Extract the [x, y] coordinate from the center of the cell holding the provided text.  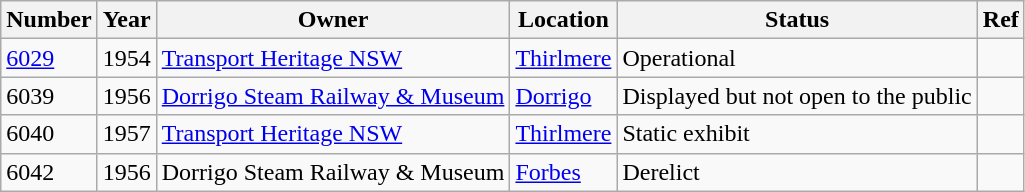
6039 [49, 96]
Derelict [797, 172]
Status [797, 20]
Dorrigo [564, 96]
6042 [49, 172]
Location [564, 20]
Operational [797, 58]
1957 [126, 134]
Ref [1000, 20]
Number [49, 20]
Year [126, 20]
6029 [49, 58]
Displayed but not open to the public [797, 96]
Owner [333, 20]
6040 [49, 134]
Forbes [564, 172]
1954 [126, 58]
Static exhibit [797, 134]
